Identify which cell holds the provided text, then report its (x, y) central coordinate. 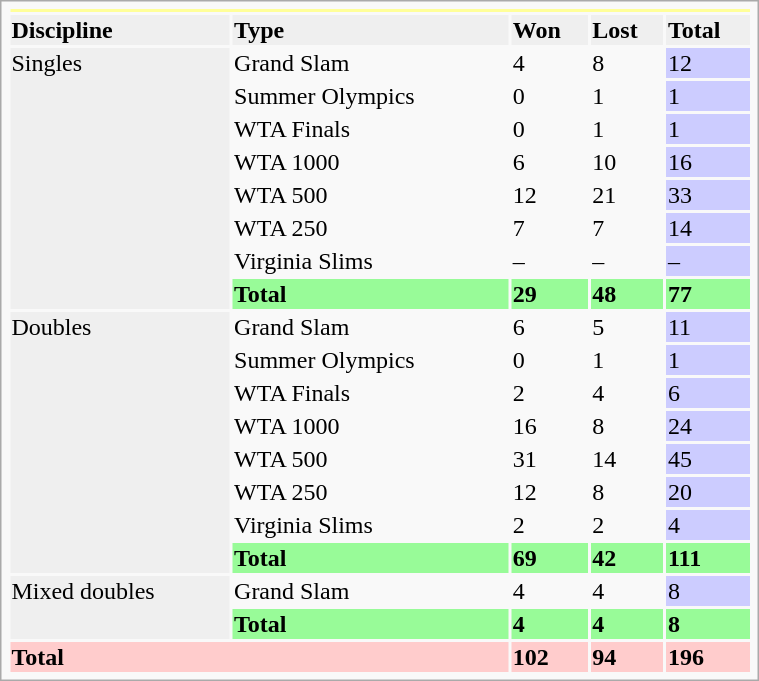
Won (550, 30)
Lost (628, 30)
Discipline (120, 30)
33 (708, 195)
5 (628, 327)
24 (708, 426)
Doubles (120, 442)
94 (628, 657)
31 (550, 459)
29 (550, 294)
45 (708, 459)
102 (550, 657)
Mixed doubles (120, 608)
11 (708, 327)
10 (628, 162)
196 (708, 657)
77 (708, 294)
42 (628, 558)
Singles (120, 178)
21 (628, 195)
48 (628, 294)
20 (708, 492)
111 (708, 558)
69 (550, 558)
Type (371, 30)
